Scan for the cell matching the given text and deliver its (X, Y) coordinate at center. 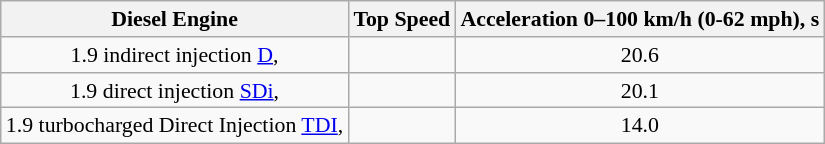
Acceleration 0–100 km/h (0-62 mph), s (640, 18)
20.6 (640, 54)
Top Speed (402, 18)
20.1 (640, 90)
1.9 indirect injection D, (175, 54)
Diesel Engine (175, 18)
14.0 (640, 125)
1.9 direct injection SDi, (175, 90)
1.9 turbocharged Direct Injection TDI, (175, 125)
